Pinpoint the cell where the given text exists, returning its (X, Y) midpoint coordinate. 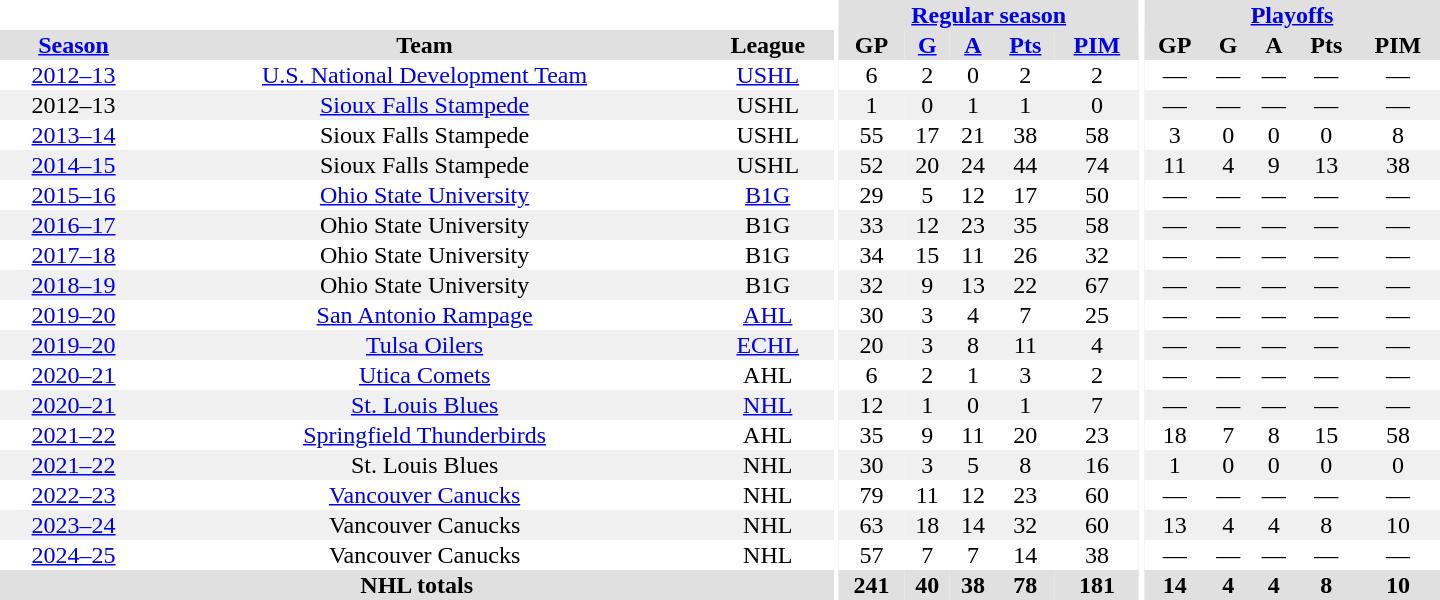
Utica Comets (424, 375)
44 (1026, 165)
Springfield Thunderbirds (424, 435)
67 (1097, 285)
Regular season (988, 15)
San Antonio Rampage (424, 315)
241 (871, 585)
52 (871, 165)
2016–17 (74, 225)
2014–15 (74, 165)
Team (424, 45)
Playoffs (1292, 15)
NHL totals (416, 585)
50 (1097, 195)
League (768, 45)
Tulsa Oilers (424, 345)
21 (973, 135)
29 (871, 195)
ECHL (768, 345)
2024–25 (74, 555)
U.S. National Development Team (424, 75)
33 (871, 225)
22 (1026, 285)
2017–18 (74, 255)
16 (1097, 465)
57 (871, 555)
25 (1097, 315)
181 (1097, 585)
79 (871, 495)
2015–16 (74, 195)
34 (871, 255)
63 (871, 525)
74 (1097, 165)
40 (927, 585)
24 (973, 165)
26 (1026, 255)
2022–23 (74, 495)
2013–14 (74, 135)
55 (871, 135)
78 (1026, 585)
2023–24 (74, 525)
Season (74, 45)
2018–19 (74, 285)
